Return [x, y] of the center of cell containing provided text 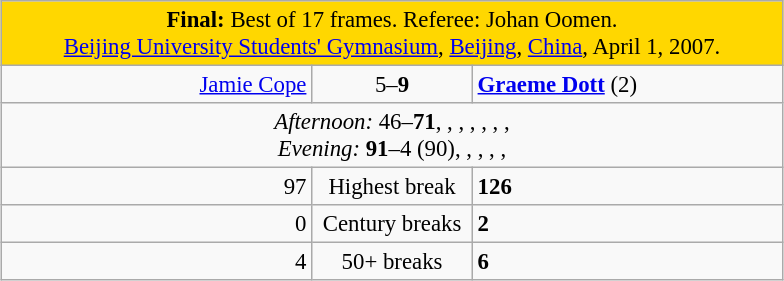
2 [628, 224]
0 [156, 224]
4 [156, 262]
Graeme Dott (2) [628, 85]
Jamie Cope [156, 85]
Century breaks [392, 224]
126 [628, 187]
97 [156, 187]
Afternoon: 46–71, , , , , , , Evening: 91–4 (90), , , , , [392, 136]
6 [628, 262]
50+ breaks [392, 262]
Final: Best of 17 frames. Referee: Johan Oomen.Beijing University Students' Gymnasium, Beijing, China, April 1, 2007. [392, 34]
Highest break [392, 187]
5–9 [392, 85]
